Detect which cell encompasses the target text, then output its (X, Y) center coordinate. 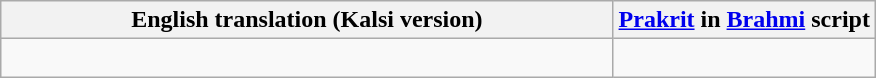
English translation (Kalsi version) (307, 20)
Prakrit in Brahmi script (744, 20)
